Detect which cell encompasses the target text, then output its (x, y) center coordinate. 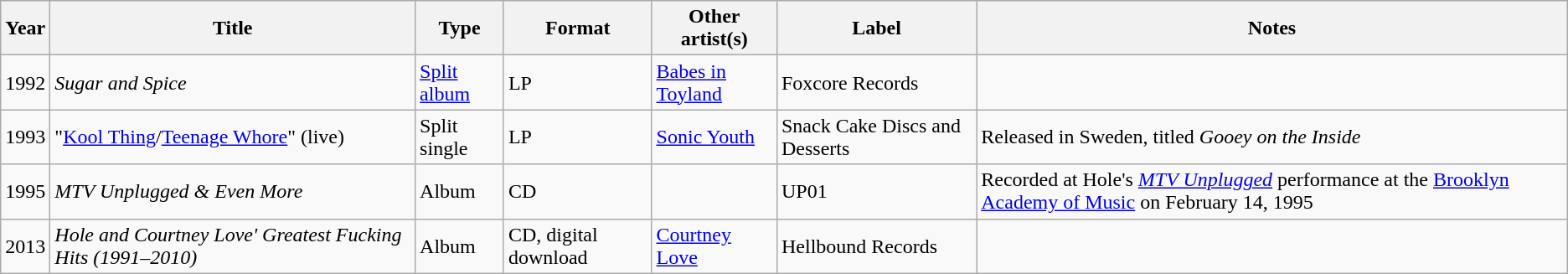
1992 (25, 82)
Sonic Youth (714, 137)
Format (578, 28)
Snack Cake Discs and Desserts (876, 137)
Split single (460, 137)
Title (233, 28)
Notes (1272, 28)
CD, digital download (578, 246)
Hellbound Records (876, 246)
Label (876, 28)
Recorded at Hole's MTV Unplugged performance at the Brooklyn Academy of Music on February 14, 1995 (1272, 191)
1993 (25, 137)
MTV Unplugged & Even More (233, 191)
Type (460, 28)
2013 (25, 246)
Released in Sweden, titled Gooey on the Inside (1272, 137)
"Kool Thing/Teenage Whore" (live) (233, 137)
Courtney Love (714, 246)
UP01 (876, 191)
Other artist(s) (714, 28)
Year (25, 28)
Foxcore Records (876, 82)
CD (578, 191)
Hole and Courtney Love' Greatest Fucking Hits (1991–2010) (233, 246)
Babes in Toyland (714, 82)
Sugar and Spice (233, 82)
1995 (25, 191)
Split album (460, 82)
